Locate the cell with the specified text and output its [x, y] center coordinate. 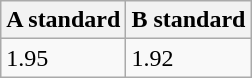
B standard [188, 20]
1.92 [188, 58]
1.95 [64, 58]
A standard [64, 20]
